Extract the [X, Y] coordinate from the center of the cell holding the provided text.  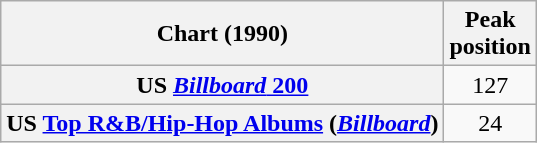
US Billboard 200 [222, 85]
127 [490, 85]
Chart (1990) [222, 34]
US Top R&B/Hip-Hop Albums (Billboard) [222, 123]
24 [490, 123]
Peakposition [490, 34]
